Identify which cell holds the provided text, then report its (X, Y) central coordinate. 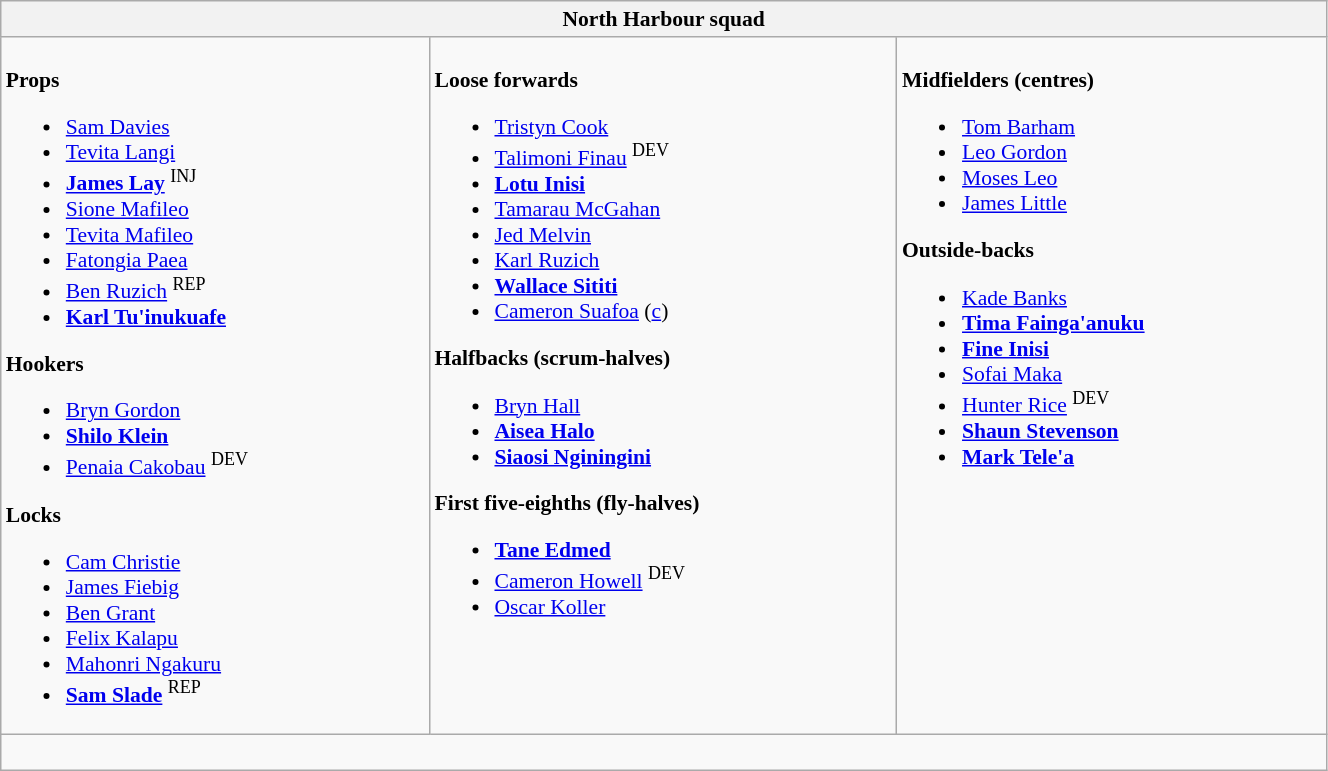
North Harbour squad (664, 19)
